Extract the (x, y) coordinate from the center of the cell holding the provided text.  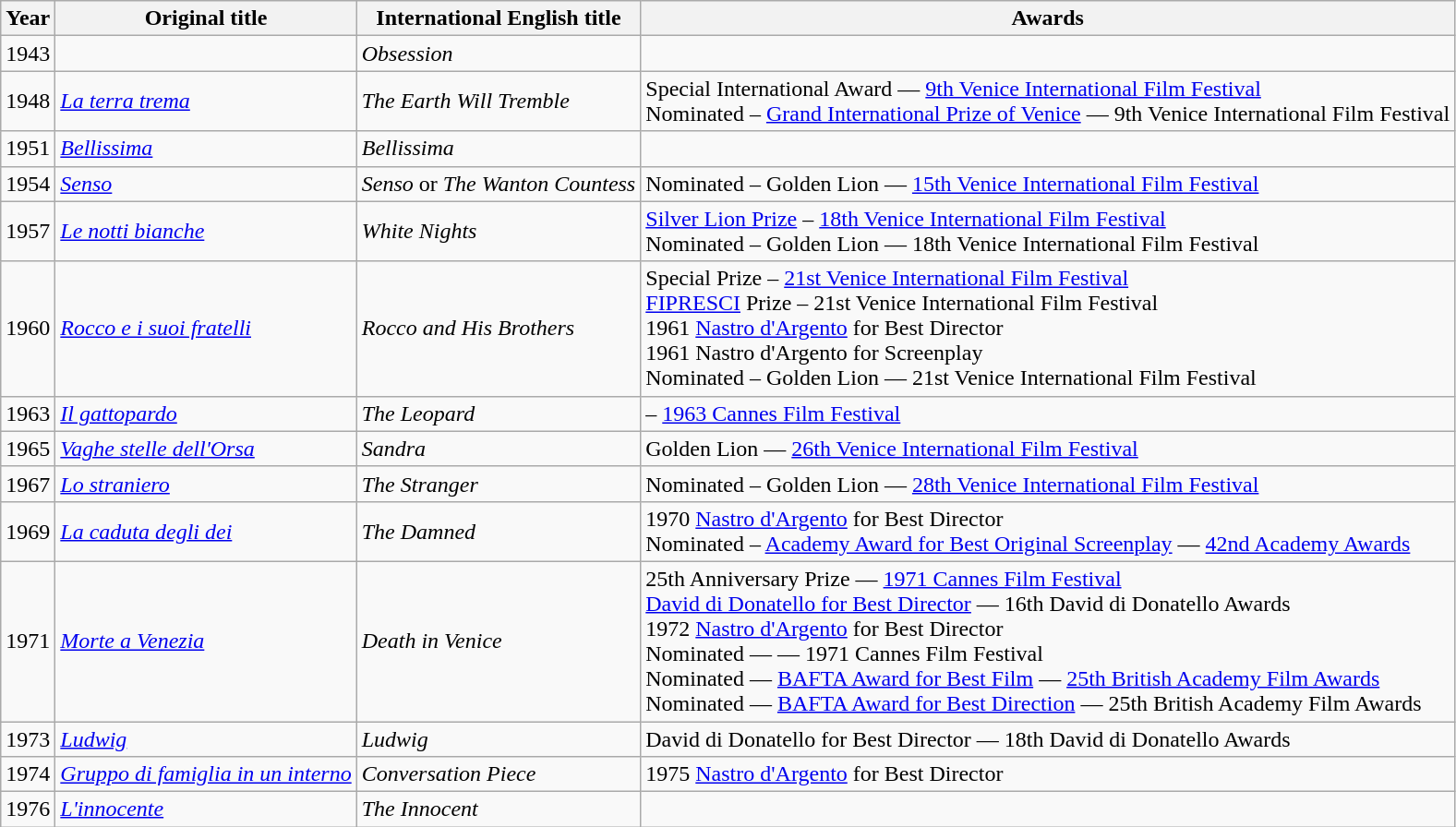
1976 (28, 809)
Le notti bianche (206, 231)
David di Donatello for Best Director — 18th David di Donatello Awards (1048, 739)
The Stranger (499, 484)
1973 (28, 739)
Awards (1048, 18)
Sandra (499, 449)
The Damned (499, 532)
1975 Nastro d'Argento for Best Director (1048, 774)
1954 (28, 184)
The Earth Will Tremble (499, 102)
1965 (28, 449)
Morte a Venezia (206, 641)
The Leopard (499, 413)
Nominated – Golden Lion — 15th Venice International Film Festival (1048, 184)
Lo straniero (206, 484)
Conversation Piece (499, 774)
1963 (28, 413)
Gruppo di famiglia in un interno (206, 774)
Original title (206, 18)
Il gattopardo (206, 413)
1971 (28, 641)
Obsession (499, 54)
Rocco e i suoi fratelli (206, 329)
1974 (28, 774)
Golden Lion — 26th Venice International Film Festival (1048, 449)
La caduta degli dei (206, 532)
1970 Nastro d'Argento for Best Director Nominated – Academy Award for Best Original Screenplay — 42nd Academy Awards (1048, 532)
1967 (28, 484)
Vaghe stelle dell'Orsa (206, 449)
La terra trema (206, 102)
1960 (28, 329)
L'innocente (206, 809)
Year (28, 18)
1948 (28, 102)
Nominated – Golden Lion — 28th Venice International Film Festival (1048, 484)
Death in Venice (499, 641)
1951 (28, 149)
1969 (28, 532)
International English title (499, 18)
Rocco and His Brothers (499, 329)
1957 (28, 231)
White Nights (499, 231)
– 1963 Cannes Film Festival (1048, 413)
Silver Lion Prize – 18th Venice International Film FestivalNominated – Golden Lion — 18th Venice International Film Festival (1048, 231)
The Innocent (499, 809)
Senso (206, 184)
1943 (28, 54)
Senso or The Wanton Countess (499, 184)
